Determine the [x, y] coordinate at the center of the cell enclosing the given text.  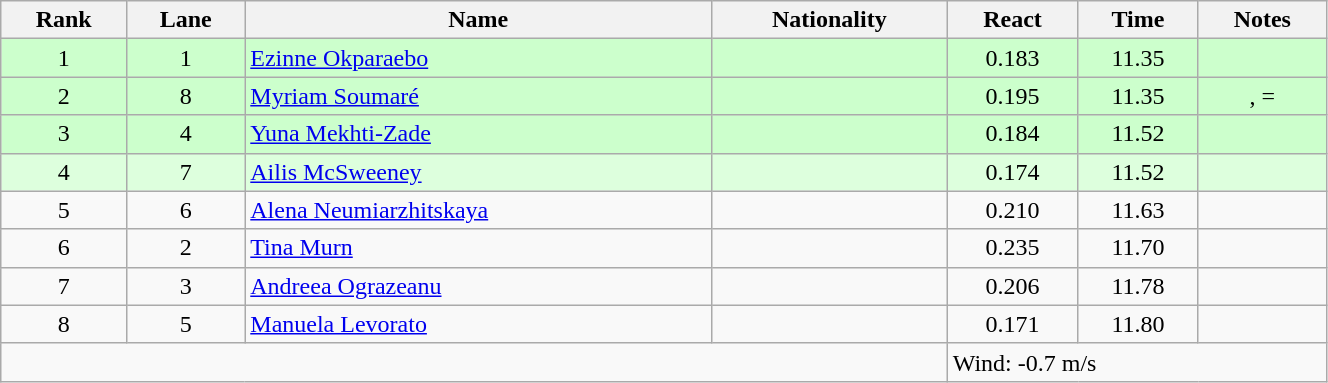
React [1012, 20]
11.70 [1138, 248]
11.63 [1138, 210]
11.78 [1138, 286]
0.183 [1012, 58]
0.171 [1012, 324]
Name [478, 20]
Alena Neumiarzhitskaya [478, 210]
Ailis McSweeney [478, 172]
Manuela Levorato [478, 324]
0.235 [1012, 248]
Yuna Mekhti-Zade [478, 134]
0.184 [1012, 134]
0.195 [1012, 96]
0.174 [1012, 172]
Lane [186, 20]
11.80 [1138, 324]
Wind: -0.7 m/s [1136, 362]
Tina Murn [478, 248]
Notes [1262, 20]
Ezinne Okparaebo [478, 58]
Rank [64, 20]
0.210 [1012, 210]
Myriam Soumaré [478, 96]
Andreea Ograzeanu [478, 286]
, = [1262, 96]
Nationality [829, 20]
0.206 [1012, 286]
Time [1138, 20]
